Capture the cell that displays the provided text and extract its (x, y) central coordinate. 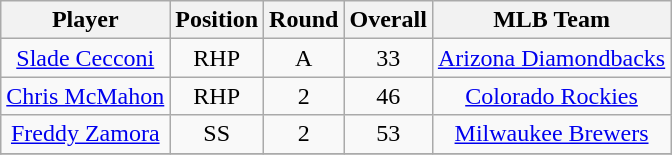
SS (217, 134)
Overall (388, 20)
Player (86, 20)
Round (304, 20)
MLB Team (551, 20)
46 (388, 96)
Colorado Rockies (551, 96)
53 (388, 134)
Milwaukee Brewers (551, 134)
Freddy Zamora (86, 134)
Slade Cecconi (86, 58)
Chris McMahon (86, 96)
A (304, 58)
Position (217, 20)
Arizona Diamondbacks (551, 58)
33 (388, 58)
